From the cell containing the given text, extract its center point as (x, y) coordinate. 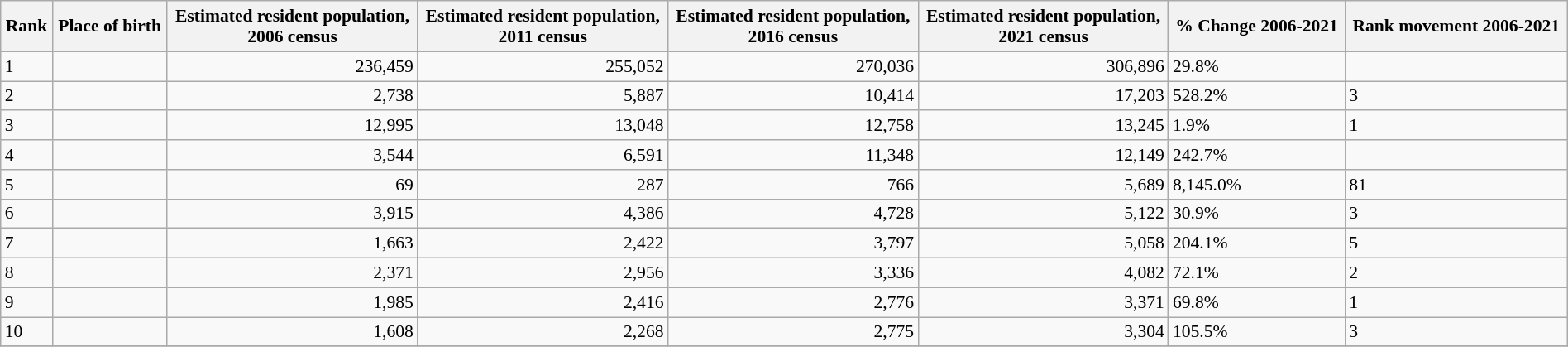
204.1% (1257, 243)
3,544 (293, 155)
1,663 (293, 243)
7 (26, 243)
528.2% (1257, 96)
72.1% (1257, 273)
6,591 (543, 155)
4,082 (1044, 273)
5,887 (543, 96)
255,052 (543, 66)
69 (293, 185)
Estimated resident population, 2006 census (293, 27)
30.9% (1257, 214)
8,145.0% (1257, 185)
13,048 (543, 126)
4 (26, 155)
5,058 (1044, 243)
1.9% (1257, 126)
306,896 (1044, 66)
2,775 (794, 332)
Rank movement 2006-2021 (1456, 27)
Estimated resident population, 2016 census (794, 27)
3,371 (1044, 302)
17,203 (1044, 96)
12,995 (293, 126)
5,122 (1044, 214)
2,416 (543, 302)
Estimated resident population, 2011 census (543, 27)
2,956 (543, 273)
5,689 (1044, 185)
4,728 (794, 214)
3,336 (794, 273)
2,422 (543, 243)
Rank (26, 27)
766 (794, 185)
12,758 (794, 126)
29.8% (1257, 66)
1,608 (293, 332)
10 (26, 332)
236,459 (293, 66)
3,304 (1044, 332)
3,915 (293, 214)
13,245 (1044, 126)
2,268 (543, 332)
105.5% (1257, 332)
Estimated resident population, 2021 census (1044, 27)
3,797 (794, 243)
12,149 (1044, 155)
69.8% (1257, 302)
1,985 (293, 302)
2,738 (293, 96)
8 (26, 273)
270,036 (794, 66)
11,348 (794, 155)
242.7% (1257, 155)
% Change 2006-2021 (1257, 27)
4,386 (543, 214)
2,371 (293, 273)
81 (1456, 185)
2,776 (794, 302)
Place of birth (109, 27)
287 (543, 185)
10,414 (794, 96)
9 (26, 302)
6 (26, 214)
